Detect which cell encompasses the target text, then output its (x, y) center coordinate. 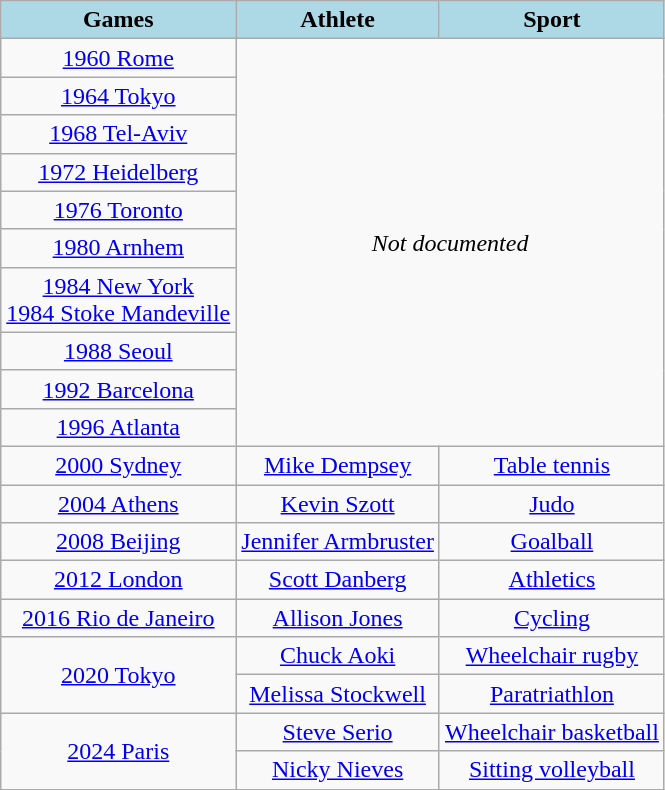
1964 Tokyo (118, 96)
Steve Serio (338, 732)
Games (118, 20)
Wheelchair basketball (552, 732)
Scott Danberg (338, 580)
Table tennis (552, 465)
Not documented (450, 243)
Athlete (338, 20)
2004 Athens (118, 503)
1984 New York 1984 Stoke Mandeville (118, 300)
1980 Arnhem (118, 248)
Jennifer Armbruster (338, 542)
Sitting volleyball (552, 770)
Paratriathlon (552, 694)
2000 Sydney (118, 465)
1968 Tel-Aviv (118, 134)
1960 Rome (118, 58)
2008 Beijing (118, 542)
2020 Tokyo (118, 675)
Nicky Nieves (338, 770)
Goalball (552, 542)
Judo (552, 503)
1988 Seoul (118, 351)
Chuck Aoki (338, 656)
Allison Jones (338, 618)
Sport (552, 20)
1996 Atlanta (118, 427)
Kevin Szott (338, 503)
Mike Dempsey (338, 465)
1972 Heidelberg (118, 172)
Cycling (552, 618)
1976 Toronto (118, 210)
Melissa Stockwell (338, 694)
2012 London (118, 580)
2024 Paris (118, 751)
2016 Rio de Janeiro (118, 618)
Athletics (552, 580)
Wheelchair rugby (552, 656)
1992 Barcelona (118, 389)
